Extract the [X, Y] coordinate from the center of the cell holding the provided text.  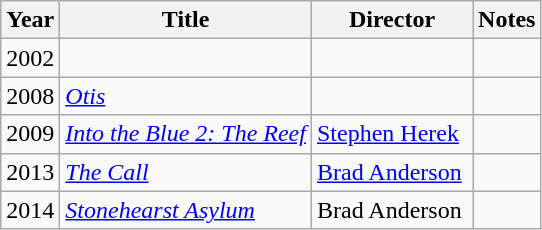
2002 [30, 58]
Stonehearst Asylum [186, 210]
Notes [507, 20]
2008 [30, 96]
2009 [30, 134]
2014 [30, 210]
The Call [186, 172]
Title [186, 20]
Year [30, 20]
2013 [30, 172]
Otis [186, 96]
Into the Blue 2: The Reef [186, 134]
Stephen Herek [392, 134]
Director [392, 20]
